Scan for the cell matching the given text and deliver its (x, y) coordinate at center. 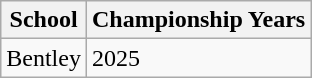
Bentley (44, 58)
2025 (198, 58)
Championship Years (198, 20)
School (44, 20)
